Return (x, y) of the center of cell containing provided text 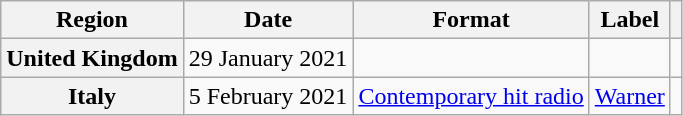
Contemporary hit radio (471, 96)
Label (630, 20)
United Kingdom (92, 58)
Date (268, 20)
Warner (630, 96)
29 January 2021 (268, 58)
Region (92, 20)
5 February 2021 (268, 96)
Italy (92, 96)
Format (471, 20)
